Return [x, y] of the center of cell containing provided text 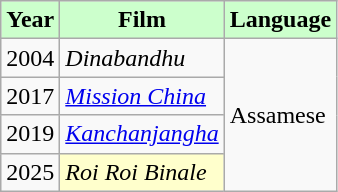
Dinabandhu [142, 58]
Kanchanjangha [142, 134]
Language [280, 20]
Mission China [142, 96]
2017 [30, 96]
2025 [30, 172]
2019 [30, 134]
Roi Roi Binale [142, 172]
Assamese [280, 115]
Film [142, 20]
Year [30, 20]
2004 [30, 58]
